For the text-containing cell, return its midpoint in [X, Y] coordinate format. 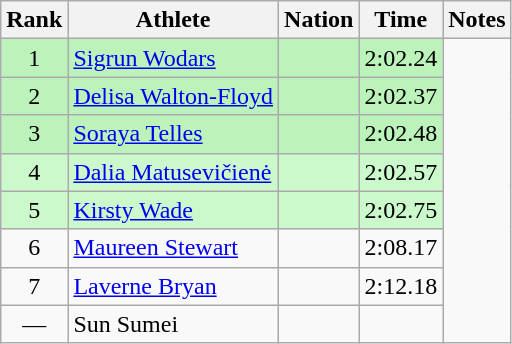
4 [34, 172]
Sun Sumei [174, 324]
2:02.75 [401, 210]
5 [34, 210]
Delisa Walton-Floyd [174, 96]
— [34, 324]
Athlete [174, 20]
Kirsty Wade [174, 210]
Dalia Matusevičienė [174, 172]
2:02.37 [401, 96]
Time [401, 20]
7 [34, 286]
2 [34, 96]
Nation [319, 20]
2:12.18 [401, 286]
2:02.24 [401, 58]
Sigrun Wodars [174, 58]
Soraya Telles [174, 134]
2:02.48 [401, 134]
Maureen Stewart [174, 248]
2:02.57 [401, 172]
2:08.17 [401, 248]
1 [34, 58]
Laverne Bryan [174, 286]
6 [34, 248]
Rank [34, 20]
3 [34, 134]
Notes [477, 20]
